Output the (x, y) coordinate of the center of the cell containing the given text.  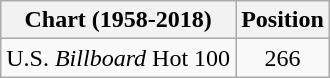
Chart (1958-2018) (118, 20)
U.S. Billboard Hot 100 (118, 58)
Position (283, 20)
266 (283, 58)
